From the cell containing the given text, extract its center point as [X, Y] coordinate. 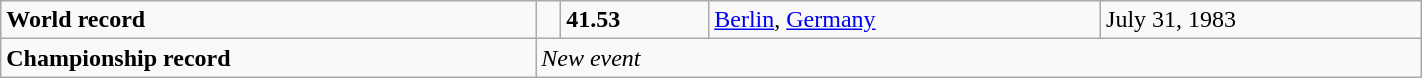
Berlin, Germany [905, 20]
World record [268, 20]
41.53 [635, 20]
Championship record [268, 58]
New event [979, 58]
July 31, 1983 [1262, 20]
